Scan for the cell matching the given text and deliver its [x, y] coordinate at center. 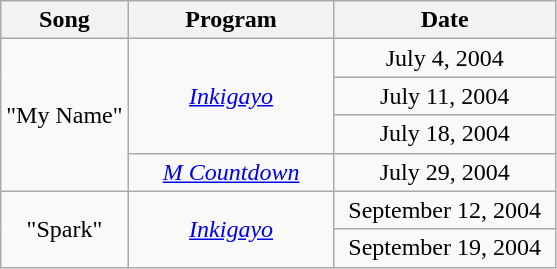
July 29, 2004 [444, 172]
"My Name" [64, 115]
July 11, 2004 [444, 96]
July 4, 2004 [444, 58]
September 12, 2004 [444, 210]
"Spark" [64, 229]
M Countdown [231, 172]
Date [444, 20]
Song [64, 20]
September 19, 2004 [444, 248]
July 18, 2004 [444, 134]
Program [231, 20]
